Provide the [X, Y] coordinate of the cell's center where the given text is located.  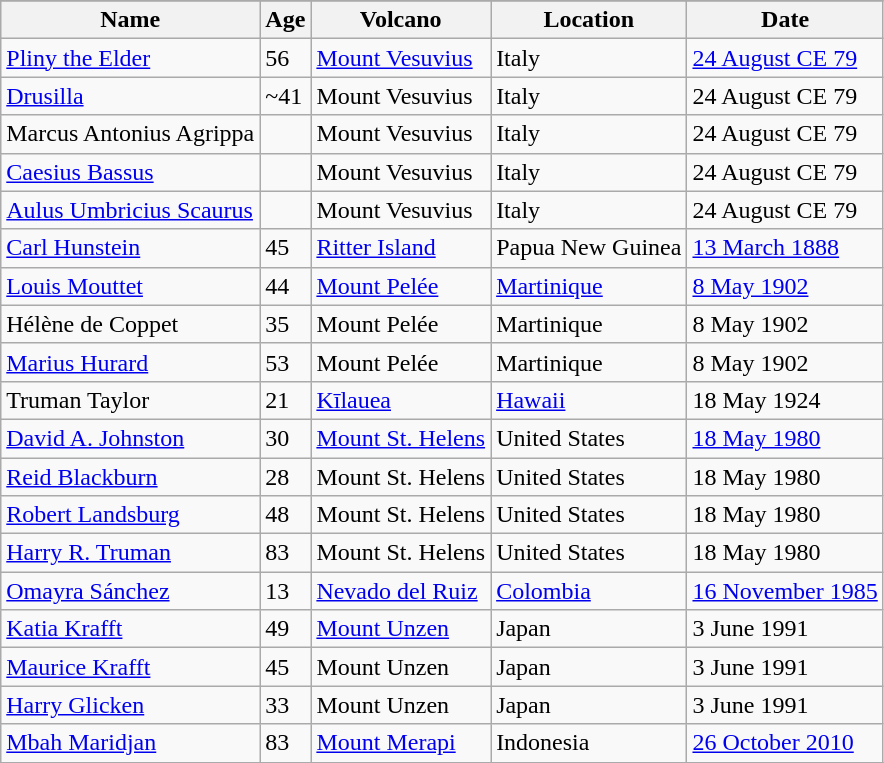
Colombia [589, 591]
13 [286, 591]
35 [286, 324]
Pliny the Elder [130, 58]
56 [286, 58]
Truman Taylor [130, 400]
Papua New Guinea [589, 248]
Harry R. Truman [130, 553]
30 [286, 438]
Mbah Maridjan [130, 743]
Harry Glicken [130, 705]
49 [286, 629]
48 [286, 515]
Maurice Krafft [130, 667]
44 [286, 286]
Drusilla [130, 96]
Louis Mouttet [130, 286]
Hawaii [589, 400]
David A. Johnston [130, 438]
16 November 1985 [785, 591]
Marius Hurard [130, 362]
~41 [286, 96]
28 [286, 477]
Hélène de Coppet [130, 324]
Name [130, 20]
33 [286, 705]
Mount Merapi [401, 743]
Age [286, 20]
Caesius Bassus [130, 172]
13 March 1888 [785, 248]
Aulus Umbricius Scaurus [130, 210]
Kīlauea [401, 400]
Omayra Sánchez [130, 591]
Katia Krafft [130, 629]
Volcano [401, 20]
Reid Blackburn [130, 477]
26 October 2010 [785, 743]
Date [785, 20]
Ritter Island [401, 248]
53 [286, 362]
Robert Landsburg [130, 515]
21 [286, 400]
Location [589, 20]
18 May 1924 [785, 400]
Nevado del Ruiz [401, 591]
Marcus Antonius Agrippa [130, 134]
Indonesia [589, 743]
Carl Hunstein [130, 248]
